Determine the [x, y] coordinate at the center of the cell enclosing the given text.  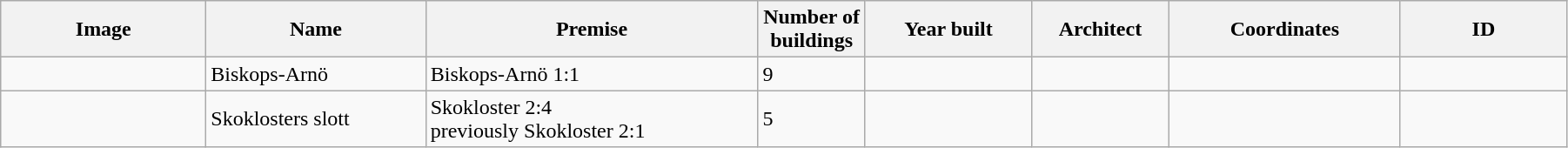
Name [316, 30]
Skokloster 2:4previously Skokloster 2:1 [592, 118]
5 [812, 118]
Number ofbuildings [812, 30]
9 [812, 74]
Coordinates [1284, 30]
Biskops-Arnö 1:1 [592, 74]
Architect [1100, 30]
Year built [948, 30]
Biskops-Arnö [316, 74]
ID [1483, 30]
Image [104, 30]
Premise [592, 30]
Skoklosters slott [316, 118]
